Identify which cell holds the provided text, then report its (X, Y) central coordinate. 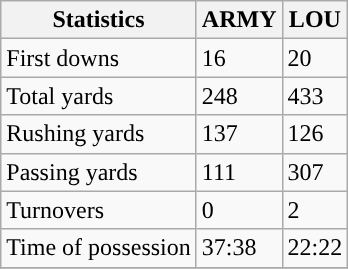
Turnovers (99, 210)
37:38 (239, 248)
22:22 (315, 248)
0 (239, 210)
307 (315, 172)
111 (239, 172)
2 (315, 210)
Rushing yards (99, 134)
137 (239, 134)
LOU (315, 20)
248 (239, 96)
433 (315, 96)
Total yards (99, 96)
126 (315, 134)
Passing yards (99, 172)
Statistics (99, 20)
Time of possession (99, 248)
First downs (99, 58)
16 (239, 58)
20 (315, 58)
ARMY (239, 20)
